Output the [X, Y] coordinate of the center of the cell containing the given text.  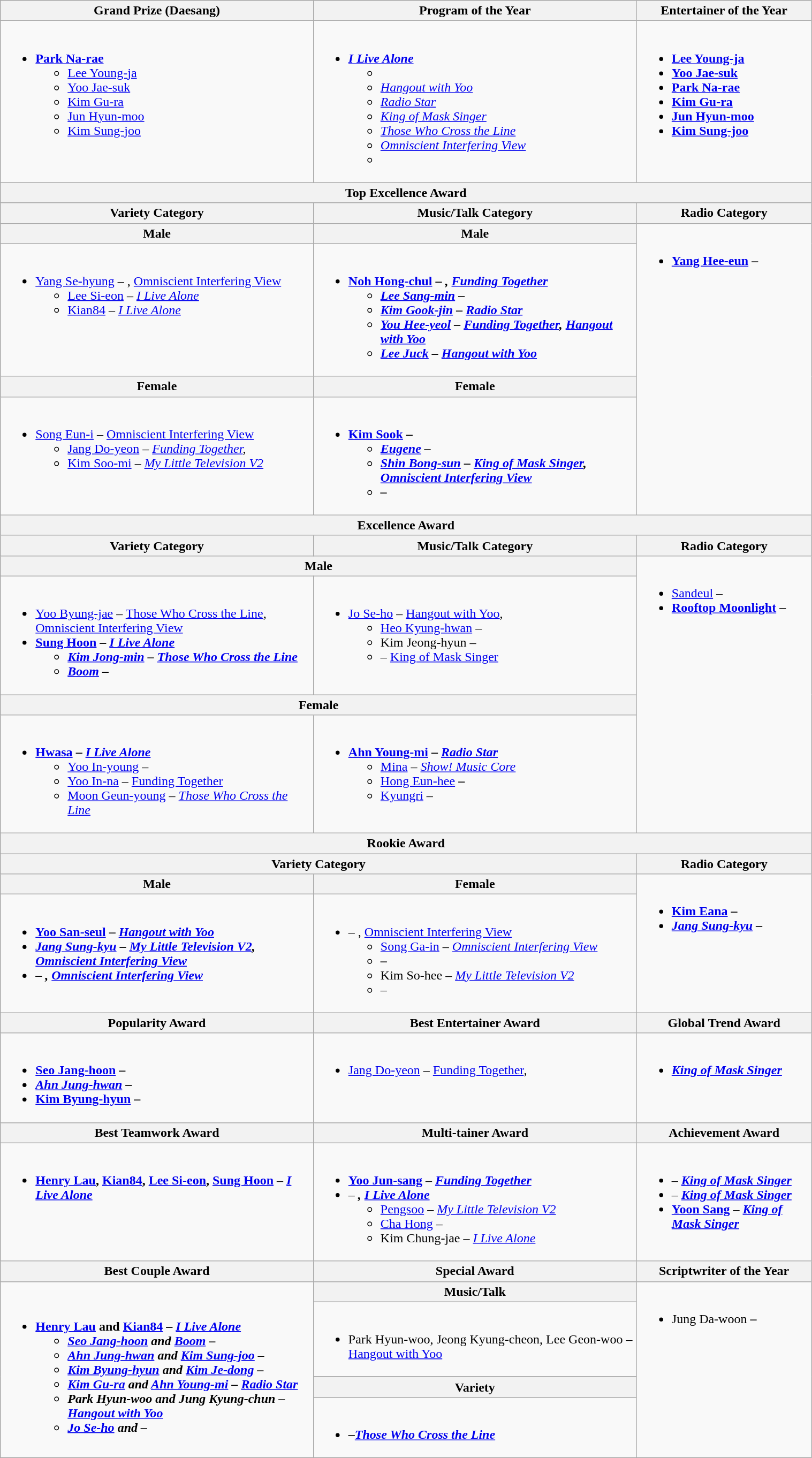
Jo Se-ho – Hangout with Yoo, Heo Kyung-hwan – Kim Jeong-hyun – – King of Mask Singer [475, 635]
Achievement Award [724, 1133]
Park Na-raeLee Young-jaYoo Jae-sukKim Gu-raJun Hyun-mooKim Sung-joo [157, 102]
Song Eun-i – Omniscient Interfering ViewJang Do-yeon – Funding Together, Kim Soo-mi – My Little Television V2 [157, 456]
Entertainer of the Year [724, 11]
Yoo Byung-jae – Those Who Cross the Line, Omniscient Interfering ViewSung Hoon – I Live AloneKim Jong-min – Those Who Cross the LineBoom – [157, 635]
Jang Do-yeon – Funding Together, [475, 1078]
Scriptwriter of the Year [724, 1271]
Kim Sook – Eugene – Shin Bong-sun – King of Mask Singer, Omniscient Interfering View – [475, 456]
Park Hyun-woo, Jeong Kyung-cheon, Lee Geon-woo – Hangout with Yoo [475, 1339]
Rookie Award [406, 844]
Excellence Award [406, 525]
I Live AloneHangout with YooRadio StarKing of Mask SingerThose Who Cross the LineOmniscient Interfering View [475, 102]
Yang Se-hyung – , Omniscient Interfering ViewLee Si-eon – I Live AloneKian84 – I Live Alone [157, 310]
– King of Mask Singer – King of Mask SingerYoon Sang – King of Mask Singer [724, 1202]
Best Teamwork Award [157, 1133]
Music/Talk [475, 1292]
Variety [475, 1387]
Henry Lau, Kian84, Lee Si-eon, Sung Hoon – I Live Alone [157, 1202]
Yang Hee-eun – [724, 369]
Yoo San-seul – Hangout with YooJang Sung-kyu – My Little Television V2, Omniscient Interfering View – , Omniscient Interfering View [157, 954]
Jung Da-woon – [724, 1369]
Yoo Jun-sang – Funding Together – , I Live AlonePengsoo – My Little Television V2Cha Hong – Kim Chung-jae – I Live Alone [475, 1202]
Program of the Year [475, 11]
Multi-tainer Award [475, 1133]
– , Omniscient Interfering ViewSong Ga-in – Omniscient Interfering View – Kim So-hee – My Little Television V2 – [475, 954]
Kim Eana – Jang Sung-kyu – [724, 943]
Best Entertainer Award [475, 1023]
Best Couple Award [157, 1271]
Sandeul – Rooftop Moonlight – [724, 694]
Grand Prize (Daesang) [157, 11]
Ahn Young-mi – Radio StarMina – Show! Music CoreHong Eun-hee – Kyungri – [475, 774]
Special Award [475, 1271]
Hwasa – I Live AloneYoo In-young – Yoo In-na – Funding TogetherMoon Geun-young – Those Who Cross the Line [157, 774]
Lee Young-jaYoo Jae-sukPark Na-raeKim Gu-raJun Hyun-mooKim Sung-joo [724, 102]
Top Excellence Award [406, 193]
–Those Who Cross the Line [475, 1427]
Global Trend Award [724, 1023]
Seo Jang-hoon – Ahn Jung-hwan – Kim Byung-hyun – [157, 1078]
Popularity Award [157, 1023]
King of Mask Singer [724, 1078]
